From the cell containing the given text, extract its center point as (X, Y) coordinate. 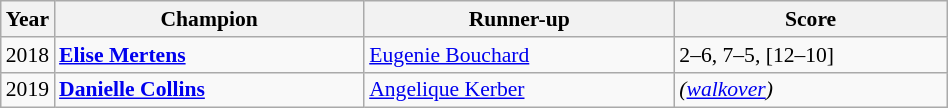
Angelique Kerber (519, 90)
(walkover) (810, 90)
Year (28, 19)
2019 (28, 90)
Danielle Collins (209, 90)
Elise Mertens (209, 55)
Champion (209, 19)
2018 (28, 55)
Score (810, 19)
Eugenie Bouchard (519, 55)
2–6, 7–5, [12–10] (810, 55)
Runner-up (519, 19)
